Locate the cell with the specified text and output its (X, Y) center coordinate. 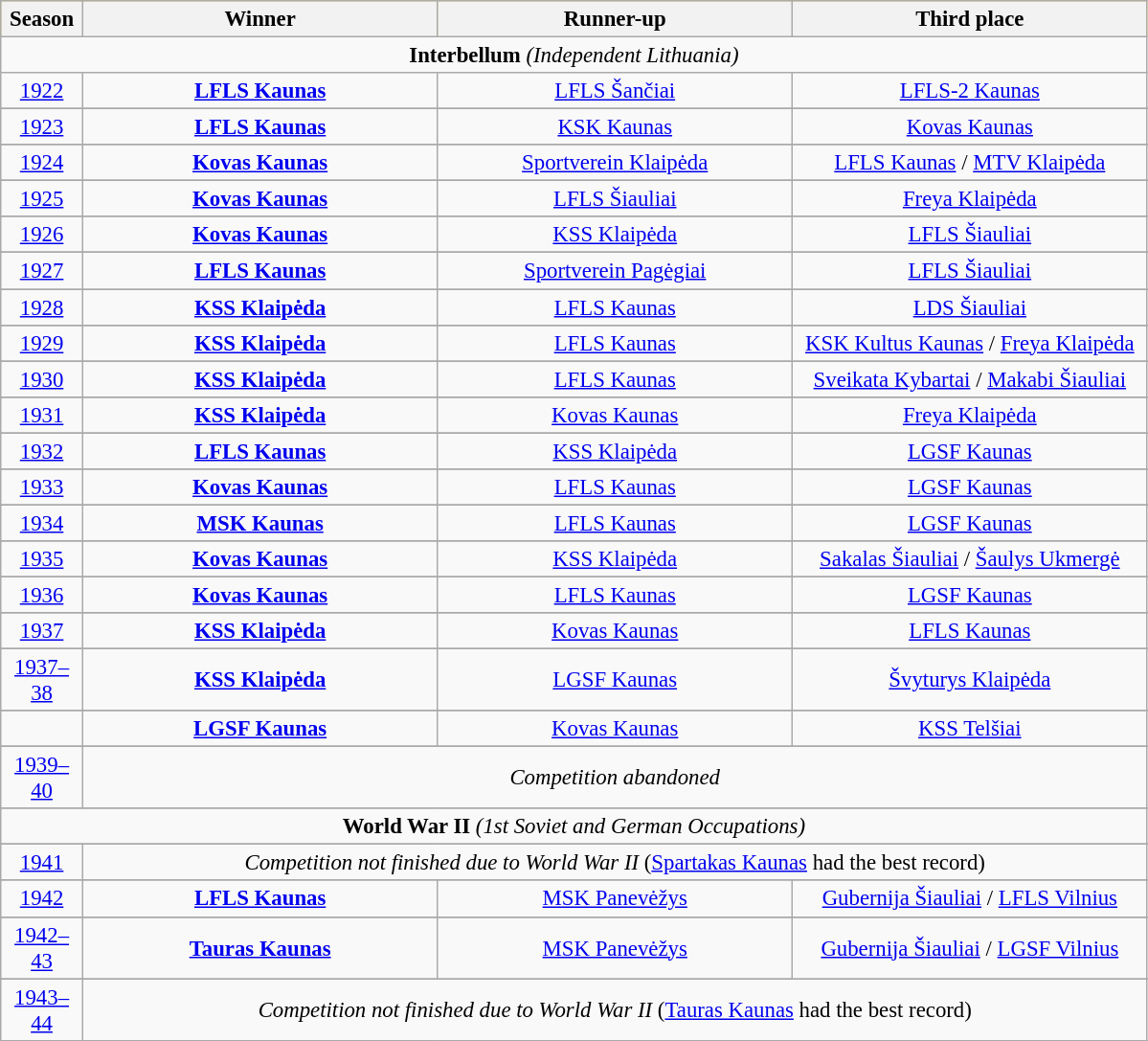
1935 (42, 559)
1937–38 (42, 680)
Competition not finished due to World War II (Tauras Kaunas had the best record) (615, 1009)
Winner (260, 19)
1942 (42, 899)
LFLS-2 Kaunas (971, 91)
1923 (42, 127)
KSK Kultus Kaunas / Freya Klaipėda (971, 343)
1937 (42, 631)
LDS Šiauliai (971, 307)
1934 (42, 523)
Sportverein Klaipėda (615, 163)
LFLS Kaunas / MTV Klaipėda (971, 163)
Sportverein Pagėgiai (615, 271)
1929 (42, 343)
Interbellum (Independent Lithuania) (574, 56)
1932 (42, 451)
1943–44 (42, 1009)
1930 (42, 379)
Competition abandoned (615, 778)
1941 (42, 863)
1936 (42, 595)
Tauras Kaunas (260, 948)
Sakalas Šiauliai / Šaulys Ukmergė (971, 559)
Competition not finished due to World War II (Spartakas Kaunas had the best record) (615, 863)
Gubernija Šiauliai / LGSF Vilnius (971, 948)
1931 (42, 415)
1933 (42, 487)
Runner-up (615, 19)
1942–43 (42, 948)
Sveikata Kybartai / Makabi Šiauliai (971, 379)
1925 (42, 199)
1928 (42, 307)
KSK Kaunas (615, 127)
1927 (42, 271)
Švyturys Klaipėda (971, 680)
Third place (971, 19)
Gubernija Šiauliai / LFLS Vilnius (971, 899)
KSS Telšiai (971, 729)
1922 (42, 91)
LFLS Šančiai (615, 91)
World War II (1st Soviet and German Occupations) (574, 826)
1939–40 (42, 778)
1924 (42, 163)
MSK Kaunas (260, 523)
1926 (42, 235)
Season (42, 19)
